From the cell containing the given text, extract its center point as [x, y] coordinate. 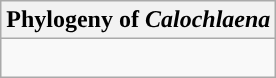
Phylogeny of Calochlaena [138, 20]
